Extract the [X, Y] coordinate from the center of the cell holding the provided text.  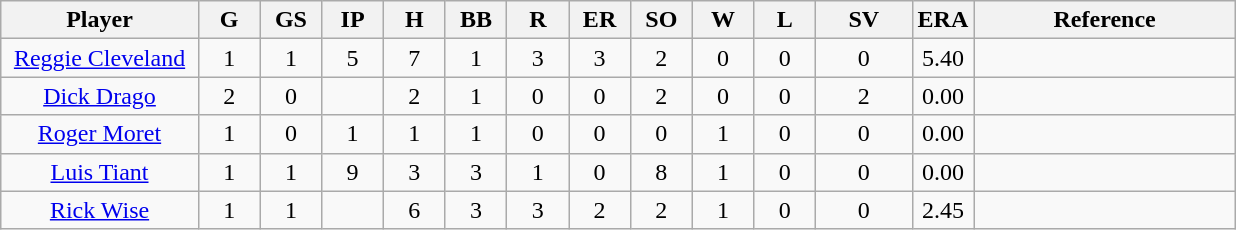
2.45 [943, 210]
9 [353, 172]
Roger Moret [100, 134]
GS [291, 20]
L [785, 20]
Dick Drago [100, 96]
5 [353, 58]
BB [476, 20]
G [229, 20]
Reference [1105, 20]
Luis Tiant [100, 172]
Player [100, 20]
Rick Wise [100, 210]
SO [661, 20]
ER [600, 20]
8 [661, 172]
R [538, 20]
5.40 [943, 58]
H [414, 20]
6 [414, 210]
W [723, 20]
SV [864, 20]
IP [353, 20]
7 [414, 58]
Reggie Cleveland [100, 58]
ERA [943, 20]
